Provide the (x, y) coordinate of the cell's center where the given text is located.  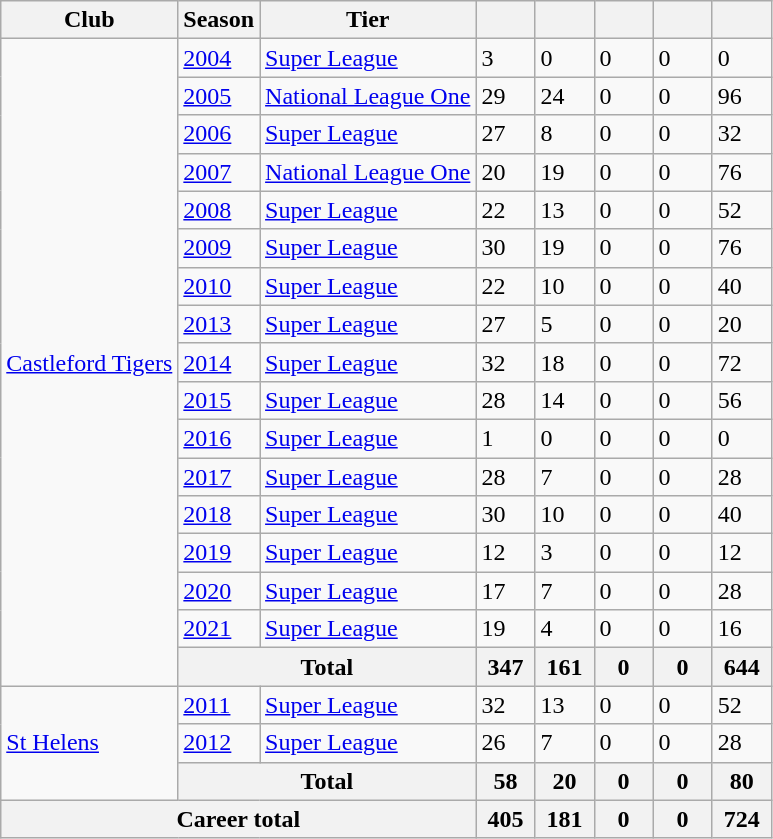
347 (506, 667)
Career total (238, 819)
1 (506, 438)
2011 (219, 705)
8 (564, 134)
Club (90, 20)
96 (742, 96)
24 (564, 96)
2007 (219, 172)
29 (506, 96)
Season (219, 20)
16 (742, 629)
26 (506, 743)
Tier (368, 20)
2019 (219, 553)
2005 (219, 96)
2015 (219, 400)
2018 (219, 515)
2017 (219, 477)
405 (506, 819)
2010 (219, 286)
724 (742, 819)
2006 (219, 134)
14 (564, 400)
2016 (219, 438)
4 (564, 629)
56 (742, 400)
2009 (219, 248)
161 (564, 667)
2013 (219, 324)
2020 (219, 591)
5 (564, 324)
644 (742, 667)
18 (564, 362)
80 (742, 781)
2021 (219, 629)
58 (506, 781)
Castleford Tigers (90, 362)
17 (506, 591)
2008 (219, 210)
2012 (219, 743)
2004 (219, 58)
St Helens (90, 743)
2014 (219, 362)
72 (742, 362)
181 (564, 819)
